Return [X, Y] of the center of cell containing provided text 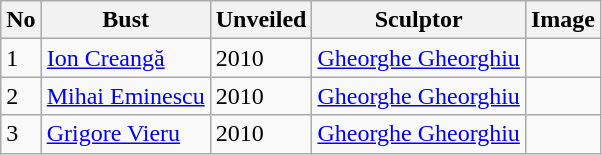
1 [21, 58]
Bust [126, 20]
2 [21, 96]
Sculptor [418, 20]
Unveiled [261, 20]
Grigore Vieru [126, 134]
Mihai Eminescu [126, 96]
No [21, 20]
Image [562, 20]
3 [21, 134]
Ion Creangă [126, 58]
